Output the (x, y) coordinate of the center of the cell containing the given text.  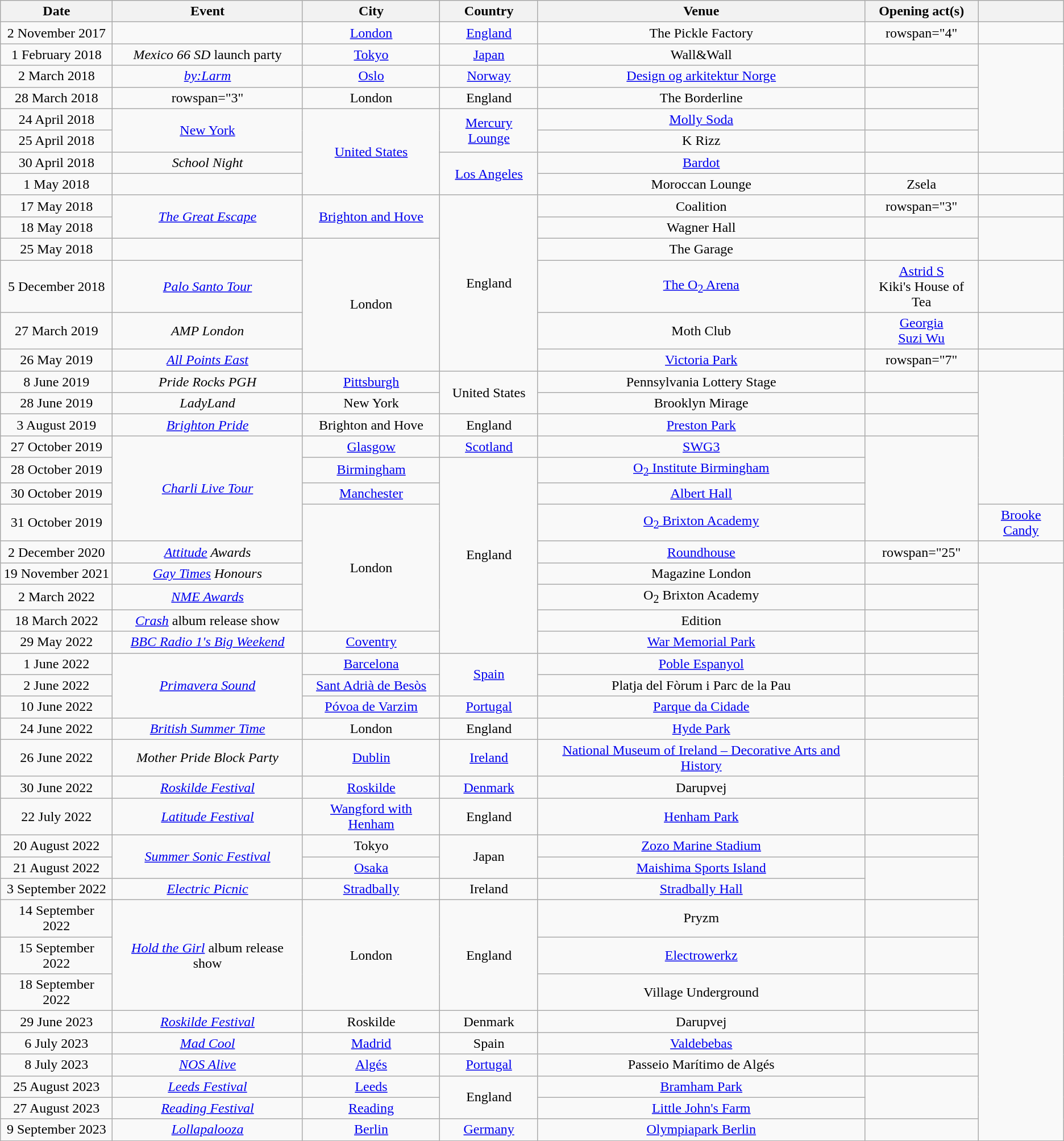
Coalition (701, 206)
National Museum of Ireland – Decorative Arts and History (701, 758)
Country (489, 11)
29 June 2023 (57, 1022)
Parque da Cidade (701, 707)
K Rizz (701, 141)
25 April 2018 (57, 141)
Olympiapark Berlin (701, 1130)
Magazine London (701, 573)
Bramham Park (701, 1086)
Passeio Marítimo de Algés (701, 1065)
5 December 2018 (57, 286)
Roundhouse (701, 552)
Mercury Lounge (489, 130)
Póvoa de Varzim (371, 707)
Mexico 66 SD launch party (207, 55)
1 May 2018 (57, 184)
Venue (701, 11)
10 June 2022 (57, 707)
3 September 2022 (57, 889)
15 September 2022 (57, 956)
Victoria Park (701, 360)
21 August 2022 (57, 868)
Zozo Marine Stadium (701, 846)
Preston Park (701, 425)
Berlin (371, 1130)
1 February 2018 (57, 55)
rowspan="4" (921, 33)
Mother Pride Block Party (207, 758)
Manchester (371, 493)
The O2 Arena (701, 286)
Scotland (489, 447)
Bardot (701, 163)
14 September 2022 (57, 918)
8 June 2019 (57, 382)
24 April 2018 (57, 119)
by:Larm (207, 76)
Edition (701, 621)
26 June 2022 (57, 758)
Sant Adrià de Besòs (371, 685)
Algés (371, 1065)
Los Angeles (489, 173)
Valdebebas (701, 1043)
2 March 2022 (57, 597)
Wangford with Henham (371, 816)
Pryzm (701, 918)
17 May 2018 (57, 206)
Oslo (371, 76)
Madrid (371, 1043)
Astrid SKiki's House of Tea (921, 286)
Opening act(s) (921, 11)
28 October 2019 (57, 470)
Leeds (371, 1086)
Event (207, 11)
LadyLand (207, 403)
Electric Picnic (207, 889)
The Pickle Factory (701, 33)
28 June 2019 (57, 403)
Hold the Girl album release show (207, 956)
Brooke Candy (1021, 523)
2 June 2022 (57, 685)
24 June 2022 (57, 728)
Primavera Sound (207, 685)
City (371, 11)
Pride Rocks PGH (207, 382)
Reading Festival (207, 1108)
Summer Sonic Festival (207, 856)
All Points East (207, 360)
The Garage (701, 249)
27 August 2023 (57, 1108)
Wall&Wall (701, 55)
Platja del Fòrum i Parc de la Pau (701, 685)
Glasgow (371, 447)
Leeds Festival (207, 1086)
Mad Cool (207, 1043)
Pittsburgh (371, 382)
25 August 2023 (57, 1086)
2 December 2020 (57, 552)
Gay Times Honours (207, 573)
NME Awards (207, 597)
NOS Alive (207, 1065)
BBC Radio 1's Big Weekend (207, 642)
Attitude Awards (207, 552)
Molly Soda (701, 119)
Brooklyn Mirage (701, 403)
Latitude Festival (207, 816)
8 July 2023 (57, 1065)
Pennsylvania Lottery Stage (701, 382)
War Memorial Park (701, 642)
rowspan="25" (921, 552)
GeorgiaSuzi Wu (921, 331)
Moroccan Lounge (701, 184)
British Summer Time (207, 728)
AMP London (207, 331)
SWG3 (701, 447)
25 May 2018 (57, 249)
Lollapalooza (207, 1130)
30 June 2022 (57, 787)
The Great Escape (207, 216)
Osaka (371, 868)
Birmingham (371, 470)
Henham Park (701, 816)
Date (57, 11)
30 April 2018 (57, 163)
Stradbally (371, 889)
Dublin (371, 758)
rowspan="7" (921, 360)
Hyde Park (701, 728)
O2 Institute Birmingham (701, 470)
31 October 2019 (57, 523)
28 March 2018 (57, 98)
27 March 2019 (57, 331)
Coventry (371, 642)
26 May 2019 (57, 360)
Zsela (921, 184)
Reading (371, 1108)
Barcelona (371, 664)
2 November 2017 (57, 33)
18 September 2022 (57, 992)
Albert Hall (701, 493)
9 September 2023 (57, 1130)
Stradbally Hall (701, 889)
Village Underground (701, 992)
20 August 2022 (57, 846)
Maishima Sports Island (701, 868)
Brighton Pride (207, 425)
School Night (207, 163)
Norway (489, 76)
6 July 2023 (57, 1043)
The Borderline (701, 98)
3 August 2019 (57, 425)
19 November 2021 (57, 573)
Little John's Farm (701, 1108)
Germany (489, 1130)
18 May 2018 (57, 227)
29 May 2022 (57, 642)
30 October 2019 (57, 493)
Electrowerkz (701, 956)
2 March 2018 (57, 76)
Poble Espanyol (701, 664)
22 July 2022 (57, 816)
Charli Live Tour (207, 489)
Crash album release show (207, 621)
18 March 2022 (57, 621)
27 October 2019 (57, 447)
1 June 2022 (57, 664)
Design og arkitektur Norge (701, 76)
Wagner Hall (701, 227)
Palo Santo Tour (207, 286)
Moth Club (701, 331)
